Return [x, y] of the center of cell containing provided text 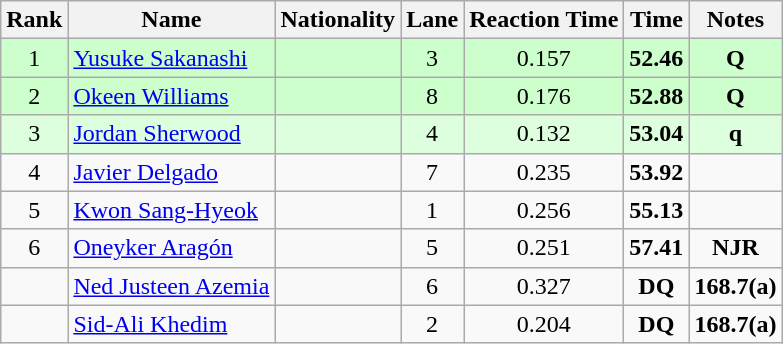
57.41 [656, 248]
0.256 [544, 210]
Oneyker Aragón [172, 248]
55.13 [656, 210]
53.04 [656, 134]
52.46 [656, 58]
0.204 [544, 324]
Notes [736, 20]
Okeen Williams [172, 96]
Kwon Sang-Hyeok [172, 210]
0.132 [544, 134]
q [736, 134]
52.88 [656, 96]
Ned Justeen Azemia [172, 286]
53.92 [656, 172]
8 [432, 96]
Sid-Ali Khedim [172, 324]
Reaction Time [544, 20]
Time [656, 20]
0.176 [544, 96]
0.157 [544, 58]
Jordan Sherwood [172, 134]
0.251 [544, 248]
7 [432, 172]
NJR [736, 248]
Yusuke Sakanashi [172, 58]
0.327 [544, 286]
0.235 [544, 172]
Javier Delgado [172, 172]
Lane [432, 20]
Nationality [338, 20]
Name [172, 20]
Rank [34, 20]
